Capture the cell that displays the provided text and extract its [x, y] central coordinate. 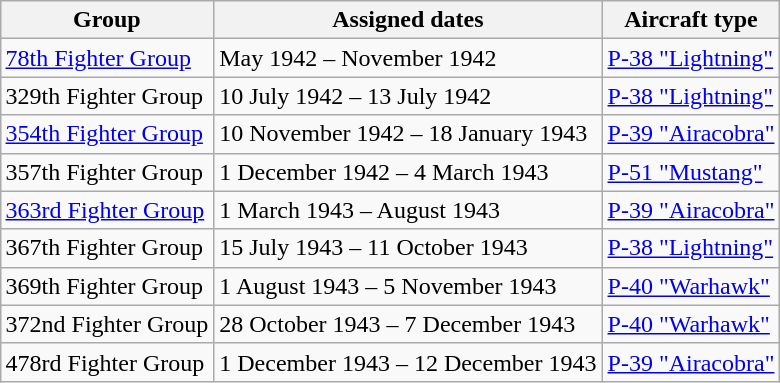
Group [107, 20]
1 December 1942 – 4 March 1943 [408, 172]
10 November 1942 – 18 January 1943 [408, 134]
P-51 "Mustang" [691, 172]
369th Fighter Group [107, 286]
15 July 1943 – 11 October 1943 [408, 248]
357th Fighter Group [107, 172]
1 August 1943 – 5 November 1943 [408, 286]
May 1942 – November 1942 [408, 58]
354th Fighter Group [107, 134]
478rd Fighter Group [107, 362]
78th Fighter Group [107, 58]
28 October 1943 – 7 December 1943 [408, 324]
1 December 1943 – 12 December 1943 [408, 362]
Aircraft type [691, 20]
372nd Fighter Group [107, 324]
329th Fighter Group [107, 96]
1 March 1943 – August 1943 [408, 210]
367th Fighter Group [107, 248]
Assigned dates [408, 20]
10 July 1942 – 13 July 1942 [408, 96]
363rd Fighter Group [107, 210]
